Pinpoint the cell where the given text exists, returning its (x, y) midpoint coordinate. 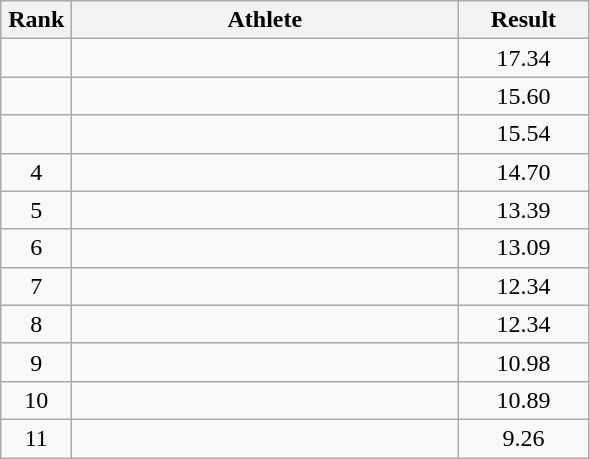
Rank (36, 20)
Athlete (265, 20)
13.09 (524, 248)
9 (36, 362)
4 (36, 172)
9.26 (524, 438)
10 (36, 400)
8 (36, 324)
17.34 (524, 58)
15.54 (524, 134)
10.89 (524, 400)
14.70 (524, 172)
Result (524, 20)
7 (36, 286)
10.98 (524, 362)
6 (36, 248)
11 (36, 438)
15.60 (524, 96)
5 (36, 210)
13.39 (524, 210)
